Capture the cell that displays the provided text and extract its [X, Y] central coordinate. 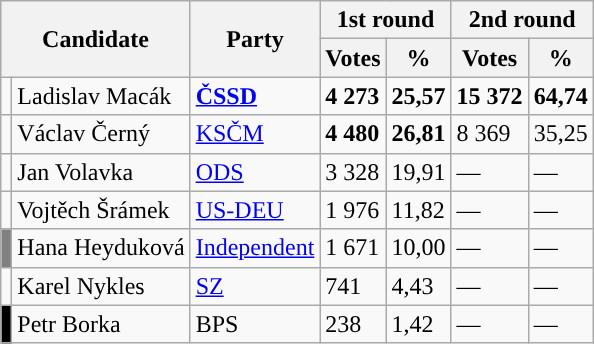
10,00 [418, 248]
ODS [255, 172]
3 328 [353, 172]
Party [255, 39]
11,82 [418, 210]
1,42 [418, 324]
19,91 [418, 172]
35,25 [560, 134]
25,57 [418, 96]
741 [353, 286]
Ladislav Macák [101, 96]
26,81 [418, 134]
Karel Nykles [101, 286]
Václav Černý [101, 134]
4,43 [418, 286]
64,74 [560, 96]
Candidate [96, 39]
KSČM [255, 134]
238 [353, 324]
Hana Heyduková [101, 248]
8 369 [490, 134]
2nd round [522, 20]
4 480 [353, 134]
US-DEU [255, 210]
ČSSD [255, 96]
Independent [255, 248]
4 273 [353, 96]
Vojtěch Šrámek [101, 210]
BPS [255, 324]
15 372 [490, 96]
1st round [386, 20]
Petr Borka [101, 324]
SZ [255, 286]
1 976 [353, 210]
Jan Volavka [101, 172]
1 671 [353, 248]
